Find where the given text appears and provide that cell's center as (X, Y) coordinate. 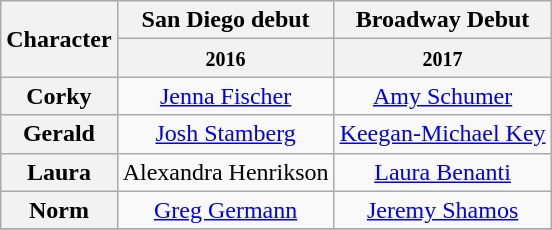
Jeremy Shamos (442, 210)
Gerald (59, 134)
Corky (59, 96)
Greg Germann (226, 210)
Norm (59, 210)
Josh Stamberg (226, 134)
Laura (59, 172)
Amy Schumer (442, 96)
2017 (442, 58)
Jenna Fischer (226, 96)
San Diego debut (226, 20)
Alexandra Henrikson (226, 172)
Laura Benanti (442, 172)
Character (59, 39)
2016 (226, 58)
Keegan-Michael Key (442, 134)
Broadway Debut (442, 20)
